Identify which cell holds the provided text, then report its [X, Y] central coordinate. 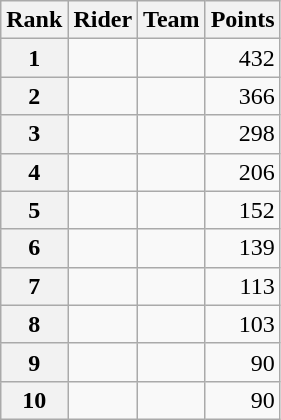
Rank [34, 20]
298 [242, 134]
139 [242, 248]
4 [34, 172]
6 [34, 248]
8 [34, 324]
7 [34, 286]
9 [34, 362]
152 [242, 210]
103 [242, 324]
366 [242, 96]
3 [34, 134]
5 [34, 210]
113 [242, 286]
1 [34, 58]
432 [242, 58]
206 [242, 172]
Points [242, 20]
10 [34, 400]
2 [34, 96]
Team [172, 20]
Rider [103, 20]
